Capture the cell that displays the provided text and extract its [x, y] central coordinate. 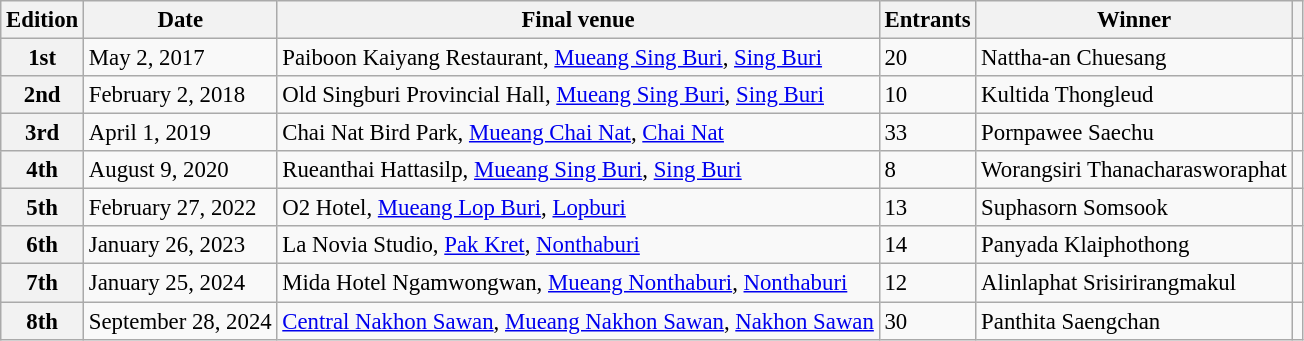
Nattha-an Chuesang [1134, 58]
7th [42, 283]
30 [928, 321]
8 [928, 170]
January 25, 2024 [180, 283]
Pornpawee Saechu [1134, 133]
Alinlaphat Srisirirangmakul [1134, 283]
Date [180, 20]
1st [42, 58]
8th [42, 321]
33 [928, 133]
April 1, 2019 [180, 133]
3rd [42, 133]
12 [928, 283]
February 27, 2022 [180, 208]
Winner [1134, 20]
Final venue [578, 20]
Edition [42, 20]
5th [42, 208]
Rueanthai Hattasilp, Mueang Sing Buri, Sing Buri [578, 170]
Panyada Klaiphothong [1134, 245]
Kultida Thongleud [1134, 95]
Mida Hotel Ngamwongwan, Mueang Nonthaburi, Nonthaburi [578, 283]
La Novia Studio, Pak Kret, Nonthaburi [578, 245]
14 [928, 245]
O2 Hotel, Mueang Lop Buri, Lopburi [578, 208]
Chai Nat Bird Park, Mueang Chai Nat, Chai Nat [578, 133]
4th [42, 170]
January 26, 2023 [180, 245]
Old Singburi Provincial Hall, Mueang Sing Buri, Sing Buri [578, 95]
Panthita Saengchan [1134, 321]
September 28, 2024 [180, 321]
2nd [42, 95]
Entrants [928, 20]
Worangsiri Thanacharasworaphat [1134, 170]
10 [928, 95]
February 2, 2018 [180, 95]
20 [928, 58]
May 2, 2017 [180, 58]
Paiboon Kaiyang Restaurant, Mueang Sing Buri, Sing Buri [578, 58]
6th [42, 245]
13 [928, 208]
Suphasorn Somsook [1134, 208]
August 9, 2020 [180, 170]
Central Nakhon Sawan, Mueang Nakhon Sawan, Nakhon Sawan [578, 321]
